Locate the cell with the specified text and output its (X, Y) center coordinate. 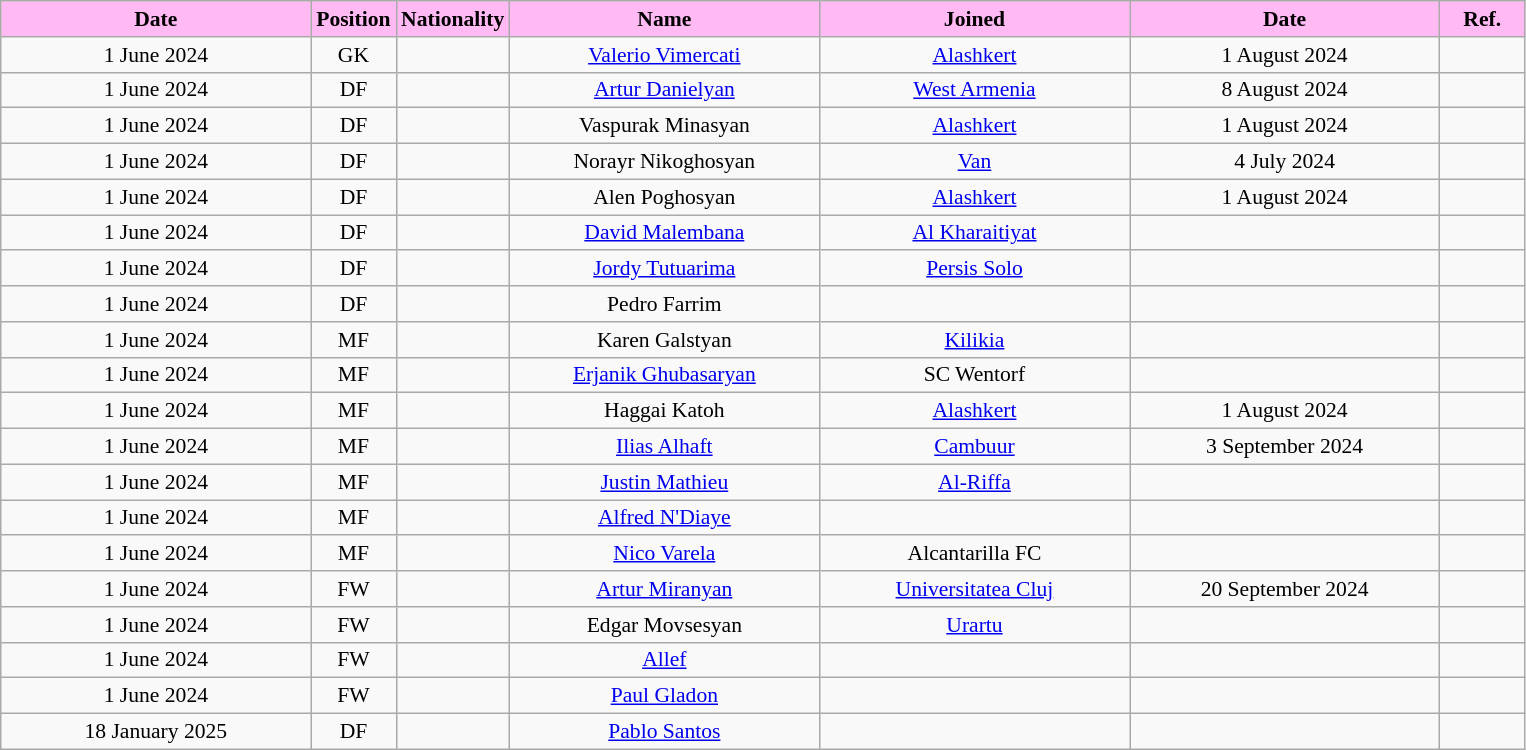
4 July 2024 (1285, 162)
3 September 2024 (1285, 447)
Joined (974, 19)
Alen Poghosyan (664, 197)
Edgar Movsesyan (664, 625)
Artur Danielyan (664, 90)
Pablo Santos (664, 732)
Urartu (974, 625)
Allef (664, 660)
Alcantarilla FC (974, 554)
Kilikia (974, 340)
Valerio Vimercati (664, 55)
Van (974, 162)
Haggai Katoh (664, 411)
20 September 2024 (1285, 589)
West Armenia (974, 90)
Persis Solo (974, 269)
Pedro Farrim (664, 304)
Justin Mathieu (664, 482)
Ref. (1482, 19)
Karen Galstyan (664, 340)
SC Wentorf (974, 375)
Name (664, 19)
Vaspurak Minasyan (664, 126)
David Malembana (664, 233)
Al-Riffa (974, 482)
Artur Miranyan (664, 589)
GK (354, 55)
Alfred N'Diaye (664, 518)
Jordy Tutuarima (664, 269)
8 August 2024 (1285, 90)
Norayr Nikoghosyan (664, 162)
Universitatea Cluj (974, 589)
Erjanik Ghubasaryan (664, 375)
Nationality (452, 19)
Al Kharaitiyat (974, 233)
Ilias Alhaft (664, 447)
Position (354, 19)
18 January 2025 (156, 732)
Paul Gladon (664, 696)
Cambuur (974, 447)
Nico Varela (664, 554)
